Capture the cell that displays the provided text and extract its (x, y) central coordinate. 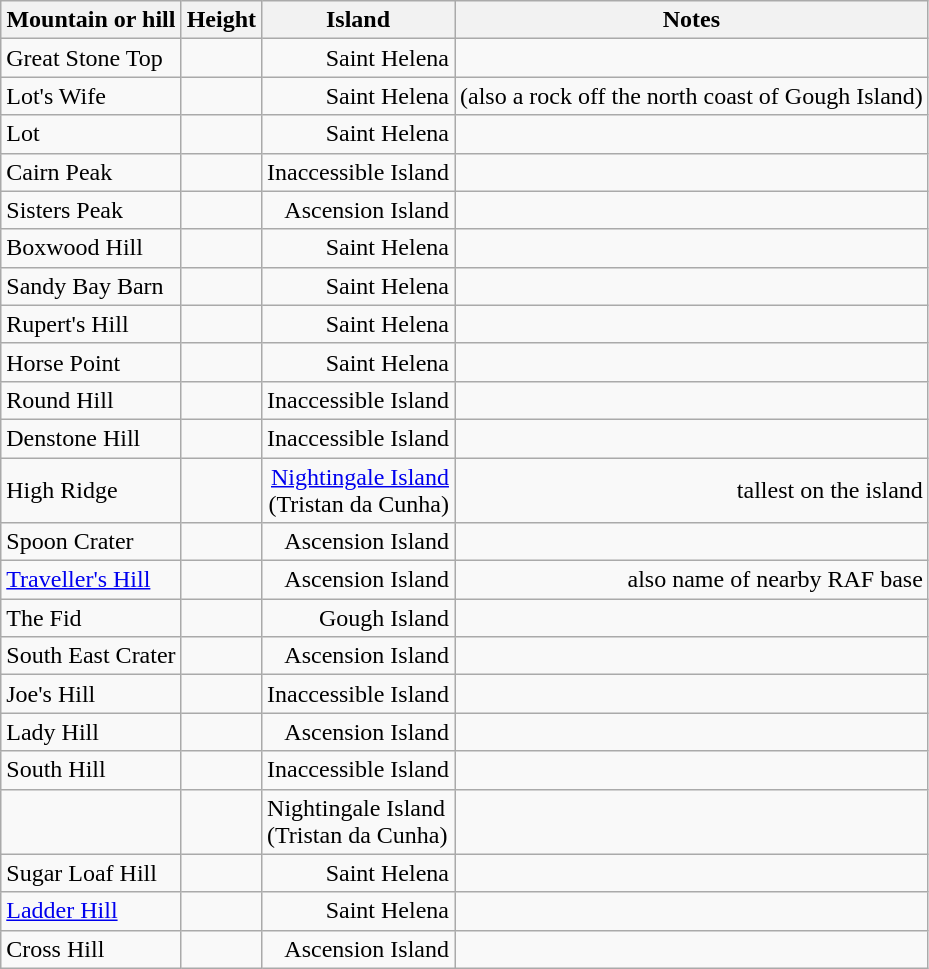
Lady Hill (91, 732)
Height (221, 20)
Horse Point (91, 362)
Round Hill (91, 400)
Boxwood Hill (91, 248)
Notes (691, 20)
Cross Hill (91, 949)
Sugar Loaf Hill (91, 873)
tallest on the island (691, 490)
Mountain or hill (91, 20)
Traveller's Hill (91, 580)
High Ridge (91, 490)
South East Crater (91, 656)
Lot (91, 134)
Sandy Bay Barn (91, 286)
Joe's Hill (91, 694)
also name of nearby RAF base (691, 580)
Spoon Crater (91, 542)
Cairn Peak (91, 172)
Gough Island (358, 618)
Denstone Hill (91, 438)
Ladder Hill (91, 911)
Rupert's Hill (91, 324)
Island (358, 20)
Sisters Peak (91, 210)
The Fid (91, 618)
Great Stone Top (91, 58)
(also a rock off the north coast of Gough Island) (691, 96)
Lot's Wife (91, 96)
South Hill (91, 770)
